Return the [x, y] coordinate for the center point of the cell that contains the specified text.  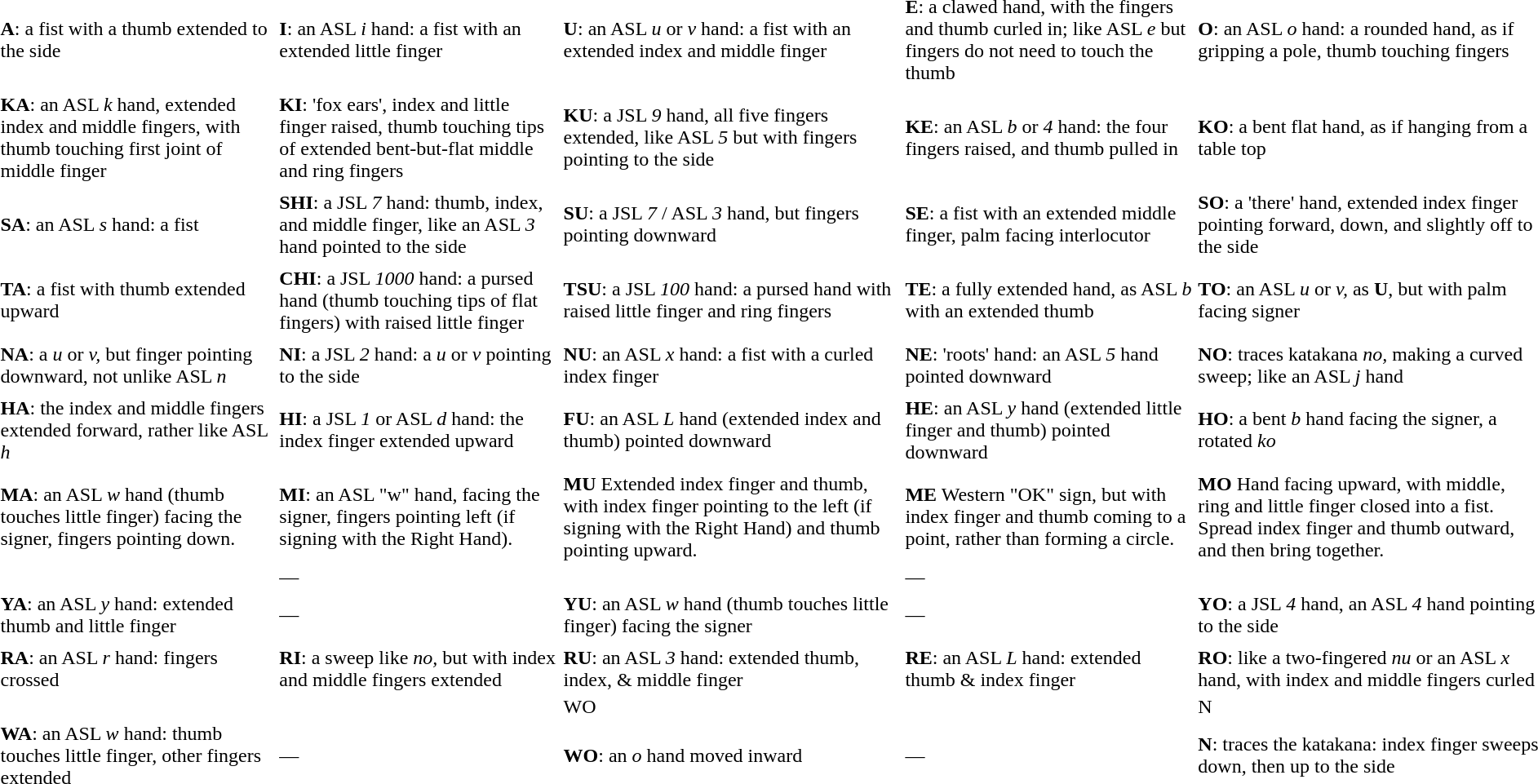
KI: 'fox ears', index and little finger raised, thumb touching tips of extended bent-but-flat middle and ring fingers [419, 137]
YU: an ASL w hand (thumb touches little finger) facing the signer [732, 615]
KE: an ASL b or 4 hand: the four fingers raised, and thumb pulled in [1049, 137]
NE: 'roots' hand: an ASL 5 hand pointed downward [1049, 365]
SHI: a JSL 7 hand: thumb, index, and middle finger, like an ASL 3 hand pointed to the side [419, 224]
RU: an ASL 3 hand: extended thumb, index, & middle finger [732, 669]
WO [732, 706]
SE: a fist with an extended middle finger, palm facing interlocutor [1049, 224]
FU: an ASL L hand (extended index and thumb) pointed downward [732, 430]
ME Western "OK" sign, but with index finger and thumb coming to a point, rather than forming a circle. [1049, 517]
RI: a sweep like no, but with index and middle fingers extended [419, 669]
MU Extended index finger and thumb, with index finger pointing to the left (if signing with the Right Hand) and thumb pointing upward. [732, 517]
NU: an ASL x hand: a fist with a curled index finger [732, 365]
HE: an ASL y hand (extended little finger and thumb) pointed downward [1049, 430]
HI: a JSL 1 or ASL d hand: the index finger extended upward [419, 430]
TSU: a JSL 100 hand: a pursed hand with raised little finger and ring fingers [732, 300]
MI: an ASL "w" hand, facing the signer, fingers pointing left (if signing with the Right Hand). [419, 517]
CHI: a JSL 1000 hand: a pursed hand (thumb touching tips of flat fingers) with raised little finger [419, 300]
KU: a JSL 9 hand, all five fingers extended, like ASL 5 but with fingers pointing to the side [732, 137]
SU: a JSL 7 / ASL 3 hand, but fingers pointing downward [732, 224]
TE: a fully extended hand, as ASL b with an extended thumb [1049, 300]
RE: an ASL L hand: extended thumb & index finger [1049, 669]
NI: a JSL 2 hand: a u or v pointing to the side [419, 365]
